Search for the cell housing the specified text and yield its [X, Y] center coordinate. 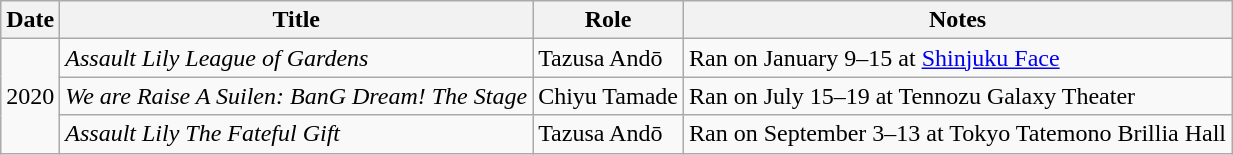
Date [30, 20]
Assault Lily League of Gardens [296, 58]
Notes [958, 20]
Assault Lily The Fateful Gift [296, 134]
Title [296, 20]
Chiyu Tamade [608, 96]
2020 [30, 96]
Ran on September 3–13 at Tokyo Tatemono Brillia Hall [958, 134]
Ran on July 15–19 at Tennozu Galaxy Theater [958, 96]
Ran on January 9–15 at Shinjuku Face [958, 58]
Role [608, 20]
We are Raise A Suilen: BanG Dream! The Stage [296, 96]
